Pinpoint the cell where the given text exists, returning its (x, y) midpoint coordinate. 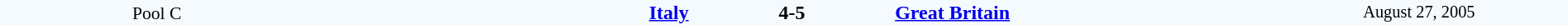
Pool C (157, 12)
Italy (501, 12)
Great Britain (1082, 12)
August 27, 2005 (1419, 12)
4-5 (791, 12)
